Pinpoint the cell where the given text exists, returning its [X, Y] midpoint coordinate. 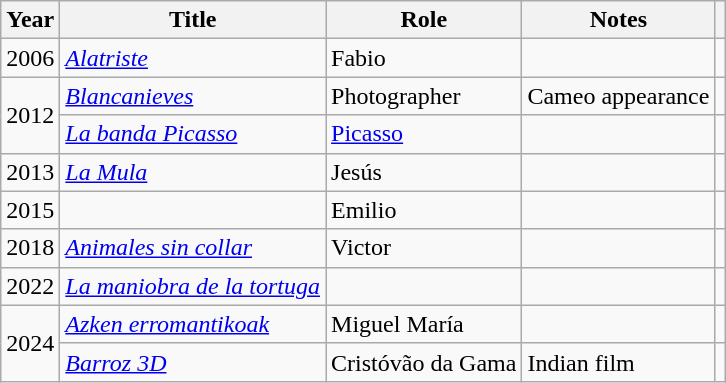
2024 [30, 343]
Blancanieves [193, 96]
Azken erromantikoak [193, 324]
Indian film [618, 362]
Barroz 3D [193, 362]
2022 [30, 286]
La maniobra de la tortuga [193, 286]
Fabio [424, 58]
Picasso [424, 134]
2012 [30, 115]
Year [30, 20]
La banda Picasso [193, 134]
Animales sin collar [193, 248]
Role [424, 20]
2015 [30, 210]
Cristóvão da Gama [424, 362]
Notes [618, 20]
2013 [30, 172]
Alatriste [193, 58]
Emilio [424, 210]
Miguel María [424, 324]
Jesús [424, 172]
2006 [30, 58]
Photographer [424, 96]
Cameo appearance [618, 96]
2018 [30, 248]
Title [193, 20]
Victor [424, 248]
La Mula [193, 172]
